Return (X, Y) of the center of cell containing provided text 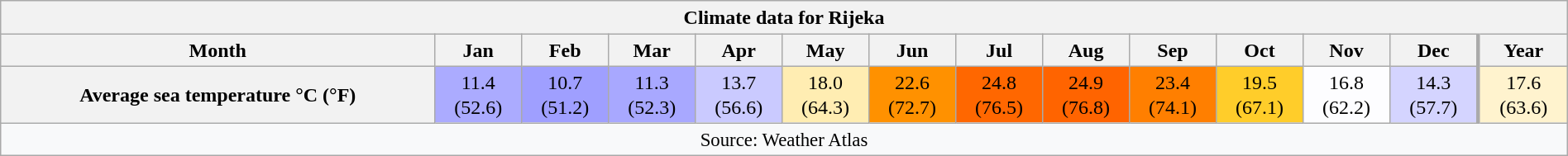
Aug (1087, 50)
Jul (999, 50)
14.3(57.7) (1434, 94)
Feb (566, 50)
May (825, 50)
16.8(62.2) (1346, 94)
10.7(51.2) (566, 94)
Year (1523, 50)
Source: Weather Atlas (784, 139)
24.8(76.5) (999, 94)
Month (218, 50)
18.0(64.3) (825, 94)
24.9(76.8) (1087, 94)
Oct (1260, 50)
Jan (478, 50)
19.5(67.1) (1260, 94)
Mar (652, 50)
23.4(74.1) (1173, 94)
Jun (913, 50)
17.6(63.6) (1523, 94)
Climate data for Rijeka (784, 17)
Apr (739, 50)
22.6(72.7) (913, 94)
Nov (1346, 50)
Average sea temperature °C (°F) (218, 94)
Dec (1434, 50)
13.7(56.6) (739, 94)
Sep (1173, 50)
11.3(52.3) (652, 94)
11.4(52.6) (478, 94)
